Extract the [x, y] coordinate from the center of the cell holding the provided text.  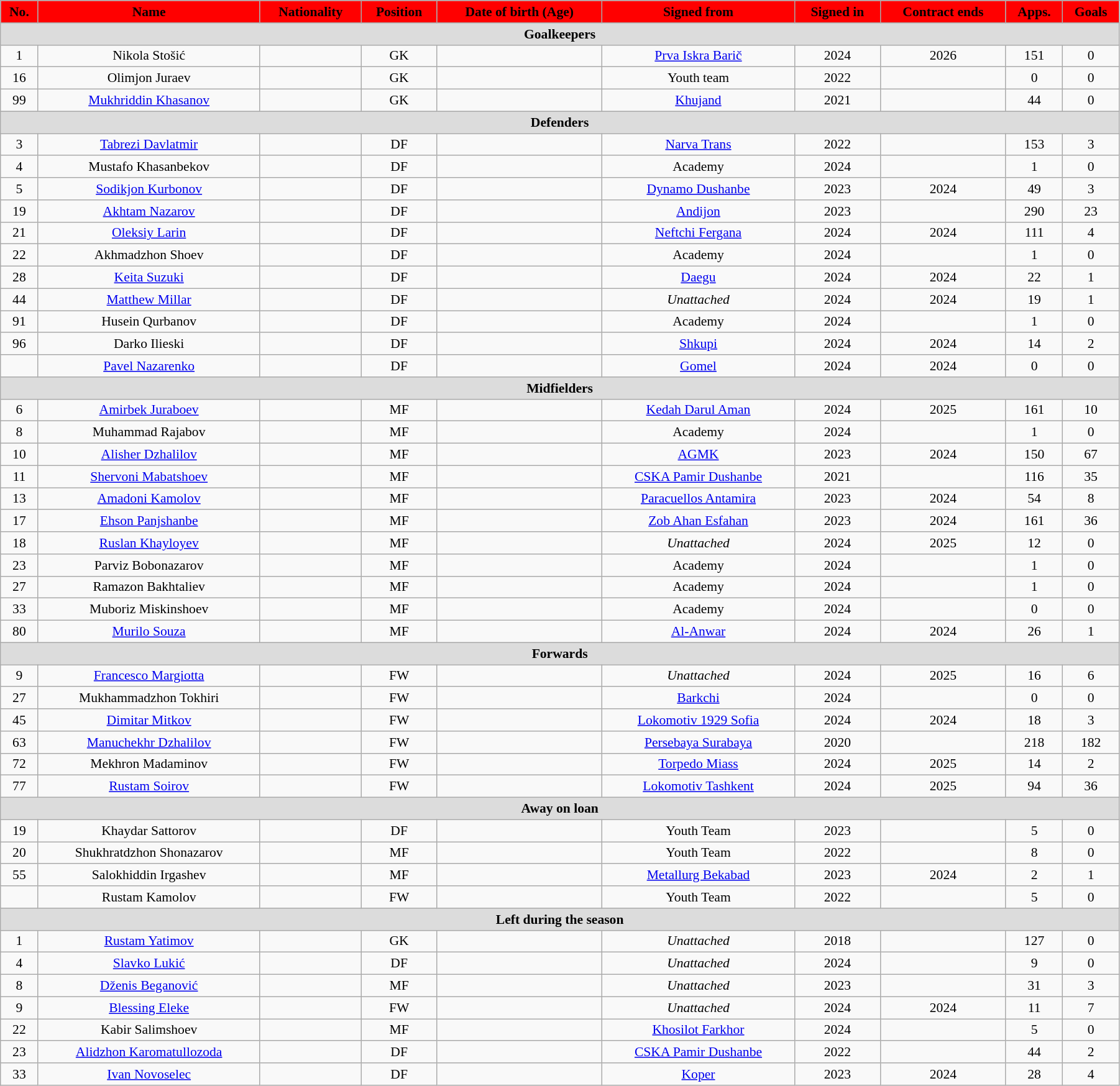
Forwards [560, 654]
127 [1034, 941]
Position [399, 12]
Oleksiy Larin [149, 233]
26 [1034, 632]
Parviz Bobonazarov [149, 565]
Pavel Nazarenko [149, 366]
AGMK [699, 455]
Koper [699, 1074]
Muboriz Miskinshoev [149, 609]
2020 [837, 742]
Husein Qurbanov [149, 322]
No. [19, 12]
Barkchi [699, 698]
Nationality [311, 12]
Slavko Lukić [149, 964]
Matthew Millar [149, 299]
Akhmadzhon Shoev [149, 255]
Manuchekhr Dzhalilov [149, 742]
Blessing Eleke [149, 1008]
Dimitar Mitkov [149, 720]
Lokomotiv 1929 Sofia [699, 720]
Narva Trans [699, 145]
Francesco Margiotta [149, 676]
Amirbek Juraboev [149, 410]
Akhtam Nazarov [149, 211]
Signed from [699, 12]
Defenders [560, 122]
Salokhiddin Irgashev [149, 875]
182 [1091, 742]
Nikola Stošić [149, 56]
67 [1091, 455]
Muhammad Rajabov [149, 432]
Olimjon Juraev [149, 78]
Amadoni Kamolov [149, 499]
Persebaya Surabaya [699, 742]
Ruslan Khayloyev [149, 543]
Shkupi [699, 344]
91 [19, 322]
Mustafo Khasanbekov [149, 167]
116 [1034, 477]
Daegu [699, 278]
151 [1034, 56]
Sodikjon Kurbonov [149, 189]
Andijon [699, 211]
Apps. [1034, 12]
Neftchi Fergana [699, 233]
Paracuellos Antamira [699, 499]
63 [19, 742]
Signed in [837, 12]
153 [1034, 145]
Date of birth (Age) [520, 12]
45 [19, 720]
Lokomotiv Tashkent [699, 787]
Darko Ilieski [149, 344]
Prva Iskra Barič [699, 56]
72 [19, 764]
Metallurg Bekabad [699, 875]
Goalkeepers [560, 34]
Ivan Novoselec [149, 1074]
Khujand [699, 101]
55 [19, 875]
Torpedo Miass [699, 764]
2018 [837, 941]
Left during the season [560, 919]
Midfielders [560, 388]
17 [19, 521]
Goals [1091, 12]
Kedah Darul Aman [699, 410]
Khosilot Farkhor [699, 1030]
Rustam Soirov [149, 787]
12 [1034, 543]
Ramazon Bakhtaliev [149, 587]
111 [1034, 233]
Alisher Dzhalilov [149, 455]
54 [1034, 499]
Name [149, 12]
Rustam Yatimov [149, 941]
Keita Suzuki [149, 278]
13 [19, 499]
77 [19, 787]
99 [19, 101]
20 [19, 853]
2026 [943, 56]
35 [1091, 477]
Shukhratdzhon Shonazarov [149, 853]
Mekhron Madaminov [149, 764]
Away on loan [560, 809]
218 [1034, 742]
Zob Ahan Esfahan [699, 521]
Contract ends [943, 12]
Rustam Kamolov [149, 897]
Al-Anwar [699, 632]
96 [19, 344]
Youth team [699, 78]
Dženis Beganović [149, 986]
Mukhriddin Khasanov [149, 101]
94 [1034, 787]
Kabir Salimshoev [149, 1030]
21 [19, 233]
Gomel [699, 366]
Khaydar Sattorov [149, 831]
290 [1034, 211]
Mukhammadzhon Tokhiri [149, 698]
Shervoni Mabatshoev [149, 477]
Murilo Souza [149, 632]
Dynamo Dushanbe [699, 189]
49 [1034, 189]
Ehson Panjshanbe [149, 521]
31 [1034, 986]
Alidzhon Karomatullozoda [149, 1052]
80 [19, 632]
150 [1034, 455]
Tabrezi Davlatmir [149, 145]
7 [1091, 1008]
